Extract the [x, y] coordinate from the center of the cell holding the provided text.  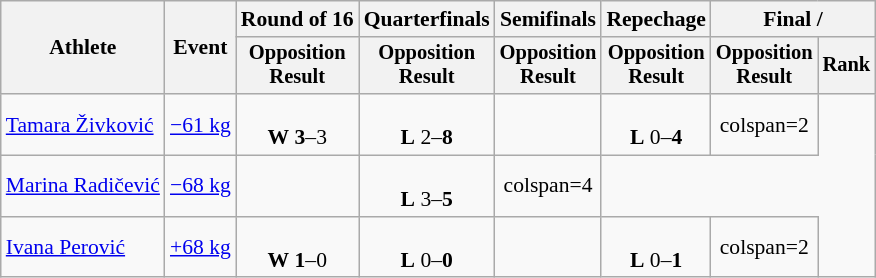
Repechage [656, 19]
Marina Radičević [83, 186]
+68 kg [200, 248]
Tamara Živković [83, 124]
colspan=4 [548, 186]
W 1–0 [298, 248]
Rank [847, 66]
L 0–0 [427, 248]
Final / [793, 19]
L 2–8 [427, 124]
L 3–5 [427, 186]
−61 kg [200, 124]
Round of 16 [298, 19]
Quarterfinals [427, 19]
W 3–3 [298, 124]
Semifinals [548, 19]
Event [200, 48]
−68 kg [200, 186]
L 0–1 [656, 248]
L 0–4 [656, 124]
Ivana Perović [83, 248]
Athlete [83, 48]
